Capture the cell that displays the provided text and extract its [X, Y] central coordinate. 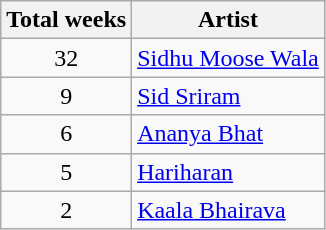
Sidhu Moose Wala [228, 58]
Total weeks [66, 20]
Sid Sriram [228, 96]
Artist [228, 20]
6 [66, 134]
5 [66, 172]
32 [66, 58]
2 [66, 210]
Kaala Bhairava [228, 210]
Ananya Bhat [228, 134]
9 [66, 96]
Hariharan [228, 172]
